Locate the cell with the specified text and output its [X, Y] center coordinate. 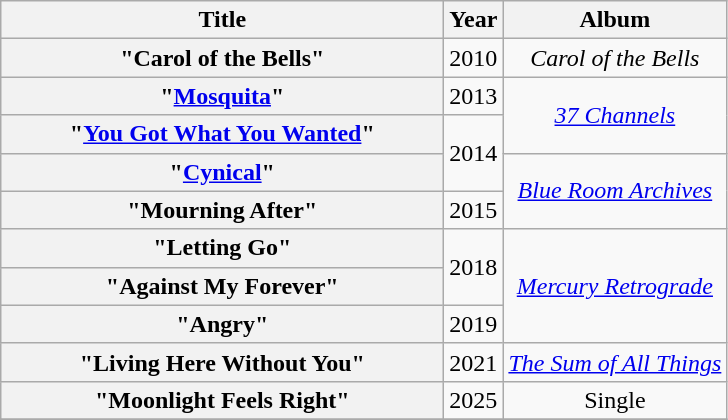
"Moonlight Feels Right" [222, 400]
"Angry" [222, 324]
Title [222, 20]
Single [615, 400]
"Mosquita" [222, 96]
Year [474, 20]
2019 [474, 324]
2025 [474, 400]
"You Got What You Wanted" [222, 134]
Carol of the Bells [615, 58]
2014 [474, 153]
"Against My Forever" [222, 286]
2015 [474, 210]
The Sum of All Things [615, 362]
2021 [474, 362]
"Mourning After" [222, 210]
"Carol of the Bells" [222, 58]
"Letting Go" [222, 248]
"Cynical" [222, 172]
37 Channels [615, 115]
2018 [474, 267]
2010 [474, 58]
2013 [474, 96]
Mercury Retrograde [615, 286]
Album [615, 20]
"Living Here Without You" [222, 362]
Blue Room Archives [615, 191]
